Find where the given text appears and provide that cell's center as (X, Y) coordinate. 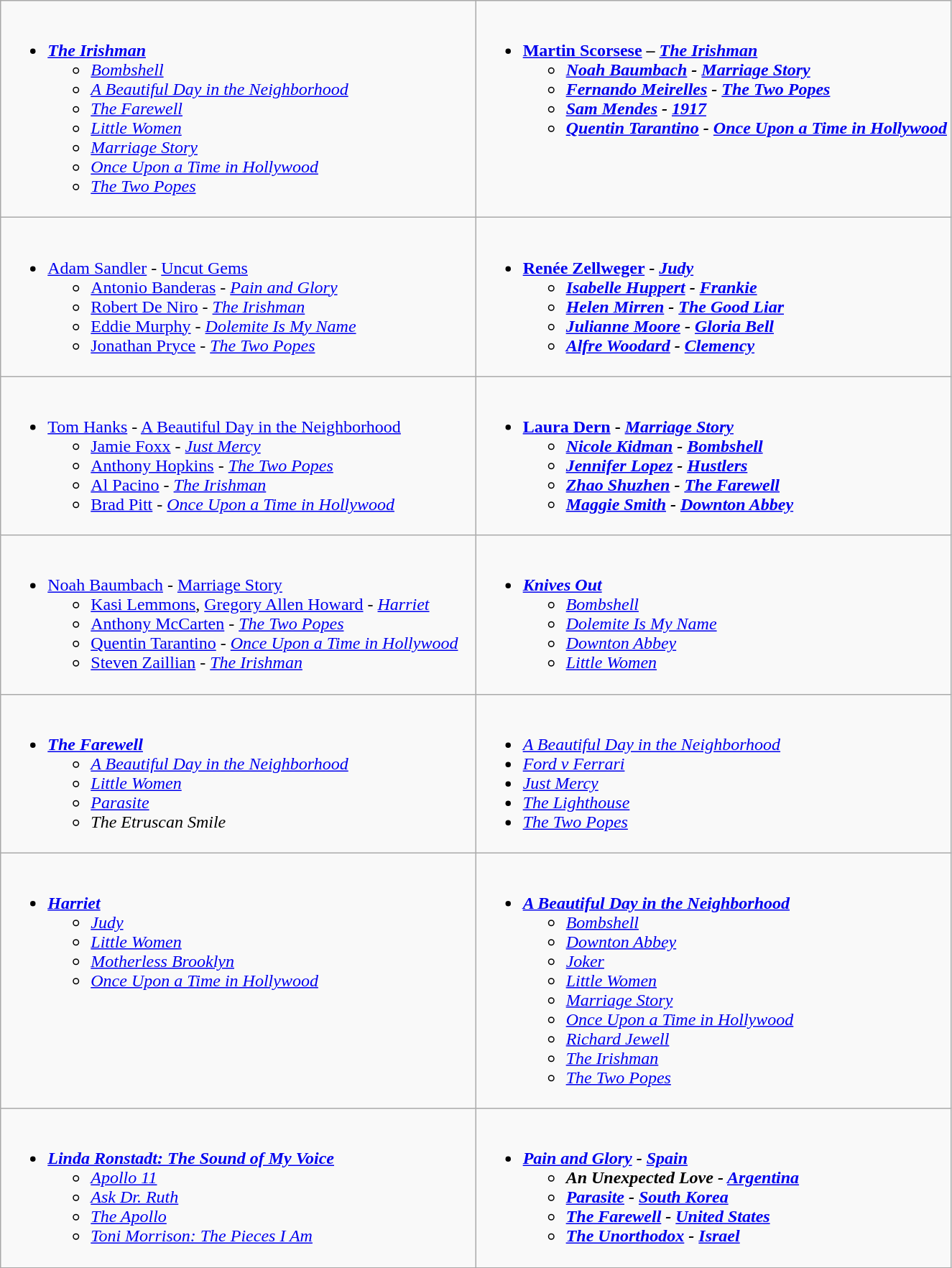
Knives OutBombshellDolemite Is My NameDownton AbbeyLittle Women (713, 615)
The FarewellA Beautiful Day in the NeighborhoodLittle WomenParasiteThe Etruscan Smile (239, 773)
The IrishmanBombshellA Beautiful Day in the NeighborhoodThe FarewellLittle WomenMarriage StoryOnce Upon a Time in HollywoodThe Two Popes (239, 109)
Pain and Glory - SpainAn Unexpected Love - ArgentinaParasite - South KoreaThe Farewell - United StatesThe Unorthodox - Israel (713, 1188)
Renée Zellweger - JudyIsabelle Huppert - FrankieHelen Mirren - The Good LiarJulianne Moore - Gloria BellAlfre Woodard - Clemency (713, 297)
HarrietJudyLittle WomenMotherless BrooklynOnce Upon a Time in Hollywood (239, 981)
A Beautiful Day in the NeighborhoodFord v FerrariJust MercyThe LighthouseThe Two Popes (713, 773)
Linda Ronstadt: The Sound of My VoiceApollo 11Ask Dr. RuthThe ApolloToni Morrison: The Pieces I Am (239, 1188)
Laura Dern - Marriage StoryNicole Kidman - BombshellJennifer Lopez - HustlersZhao Shuzhen - The FarewellMaggie Smith - Downton Abbey (713, 455)
